Identify which cell holds the provided text, then report its [x, y] central coordinate. 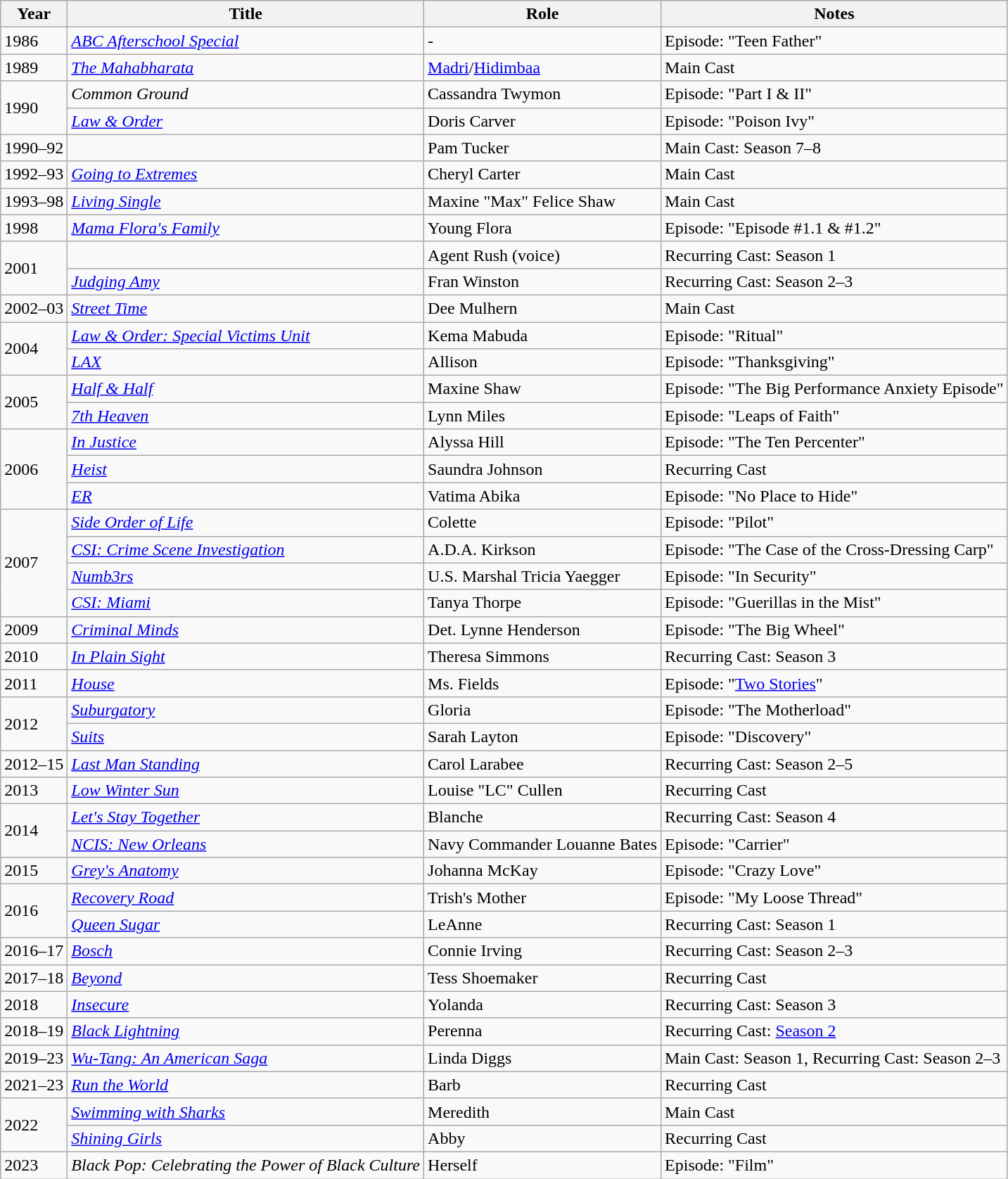
Numb3rs [246, 576]
Meredith [543, 1111]
Suits [246, 737]
2018–19 [34, 1031]
Title [246, 14]
Young Flora [543, 228]
LeAnne [543, 924]
Judging Amy [246, 281]
Maxine "Max" Felice Shaw [543, 201]
Sarah Layton [543, 737]
In Plain Sight [246, 656]
2016 [34, 911]
Living Single [246, 201]
Black Lightning [246, 1031]
Episode: "The Ten Percenter" [834, 442]
Recovery Road [246, 898]
Vatima Abika [543, 496]
2002–03 [34, 308]
Gloria [543, 710]
Low Winter Sun [246, 791]
Episode: "Film" [834, 1165]
Episode: "My Loose Thread" [834, 898]
Ms. Fields [543, 683]
ABC Afterschool Special [246, 41]
Recurring Cast: Season 4 [834, 817]
House [246, 683]
CSI: Crime Scene Investigation [246, 549]
- [543, 41]
Year [34, 14]
Episode: "Carrier" [834, 844]
Beyond [246, 978]
2022 [34, 1125]
Linda Diggs [543, 1058]
Episode: "Pilot" [834, 523]
1989 [34, 68]
Dee Mulhern [543, 308]
Episode: "The Big Performance Anxiety Episode" [834, 389]
2018 [34, 1005]
Episode: "Thanksgiving" [834, 362]
2017–18 [34, 978]
Episode: "Poison Ivy" [834, 121]
Trish's Mother [543, 898]
Barb [543, 1085]
LAX [246, 362]
Lynn Miles [543, 416]
Yolanda [543, 1005]
Doris Carver [543, 121]
Saundra Johnson [543, 469]
Run the World [246, 1085]
Episode: "Ritual" [834, 336]
Episode: "The Motherload" [834, 710]
ER [246, 496]
Mama Flora's Family [246, 228]
Connie Irving [543, 951]
Episode: "Two Stories" [834, 683]
Episode: "Part I & II" [834, 94]
2016–17 [34, 951]
CSI: Miami [246, 603]
1986 [34, 41]
Role [543, 14]
2007 [34, 563]
Herself [543, 1165]
Alyssa Hill [543, 442]
Episode: "Crazy Love" [834, 871]
The Mahabharata [246, 68]
Episode: "Leaps of Faith" [834, 416]
2019–23 [34, 1058]
Abby [543, 1138]
Tanya Thorpe [543, 603]
Blanche [543, 817]
Episode: "In Security" [834, 576]
NCIS: New Orleans [246, 844]
Main Cast: Season 1, Recurring Cast: Season 2–3 [834, 1058]
In Justice [246, 442]
2013 [34, 791]
1992–93 [34, 174]
7th Heaven [246, 416]
Queen Sugar [246, 924]
1990 [34, 108]
Pam Tucker [543, 148]
Louise "LC" Cullen [543, 791]
2023 [34, 1165]
Let's Stay Together [246, 817]
Cassandra Twymon [543, 94]
Grey's Anatomy [246, 871]
1990–92 [34, 148]
Shining Girls [246, 1138]
Episode: "Discovery" [834, 737]
Kema Mabuda [543, 336]
Swimming with Sharks [246, 1111]
Law & Order [246, 121]
Suburgatory [246, 710]
Half & Half [246, 389]
1993–98 [34, 201]
Last Man Standing [246, 763]
2009 [34, 630]
Black Pop: Celebrating the Power of Black Culture [246, 1165]
Fran Winston [543, 281]
Going to Extremes [246, 174]
Agent Rush (voice) [543, 255]
Carol Larabee [543, 763]
Law & Order: Special Victims Unit [246, 336]
2010 [34, 656]
Notes [834, 14]
2012–15 [34, 763]
U.S. Marshal Tricia Yaegger [543, 576]
2014 [34, 831]
Heist [246, 469]
Side Order of Life [246, 523]
2001 [34, 268]
Det. Lynne Henderson [543, 630]
Main Cast: Season 7–8 [834, 148]
2021–23 [34, 1085]
Episode: "No Place to Hide" [834, 496]
Allison [543, 362]
Wu-Tang: An American Saga [246, 1058]
Colette [543, 523]
Recurring Cast: Season 2–5 [834, 763]
Cheryl Carter [543, 174]
Navy Commander Louanne Bates [543, 844]
Recurring Cast: Season 2 [834, 1031]
Episode: "Episode #1.1 & #1.2" [834, 228]
Perenna [543, 1031]
2011 [34, 683]
Episode: "The Big Wheel" [834, 630]
Insecure [246, 1005]
Johanna McKay [543, 871]
1998 [34, 228]
Episode: "The Case of the Cross-Dressing Carp" [834, 549]
2004 [34, 349]
Bosch [246, 951]
Street Time [246, 308]
Madri/Hidimbaa [543, 68]
2005 [34, 402]
Criminal Minds [246, 630]
Maxine Shaw [543, 389]
A.D.A. Kirkson [543, 549]
Common Ground [246, 94]
Tess Shoemaker [543, 978]
2015 [34, 871]
Episode: "Teen Father" [834, 41]
2006 [34, 469]
Episode: "Guerillas in the Mist" [834, 603]
Theresa Simmons [543, 656]
2012 [34, 723]
